Determine the (x, y) coordinate at the center of the cell enclosing the given text.  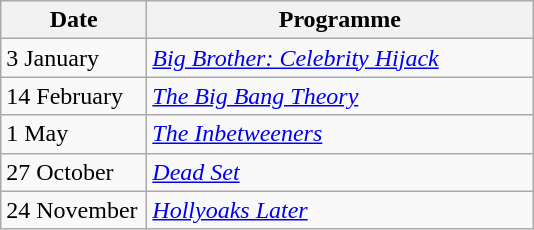
Hollyoaks Later (340, 210)
24 November (74, 210)
1 May (74, 134)
Programme (340, 20)
Big Brother: Celebrity Hijack (340, 58)
27 October (74, 172)
Dead Set (340, 172)
The Big Bang Theory (340, 96)
3 January (74, 58)
The Inbetweeners (340, 134)
14 February (74, 96)
Date (74, 20)
